Detect which cell encompasses the target text, then output its [X, Y] center coordinate. 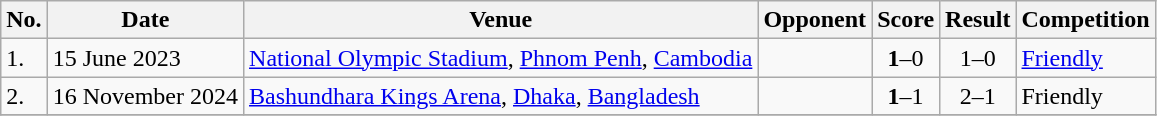
Result [978, 20]
Venue [501, 20]
15 June 2023 [145, 58]
No. [24, 20]
National Olympic Stadium, Phnom Penh, Cambodia [501, 58]
16 November 2024 [145, 96]
Opponent [815, 20]
Date [145, 20]
1. [24, 58]
2. [24, 96]
2–1 [978, 96]
Bashundhara Kings Arena, Dhaka, Bangladesh [501, 96]
1–1 [906, 96]
Competition [1086, 20]
Score [906, 20]
